Pinpoint the cell where the given text exists, returning its [X, Y] midpoint coordinate. 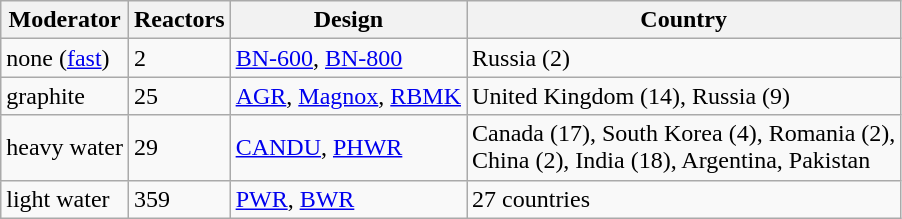
BN-600, BN-800 [348, 58]
25 [179, 96]
359 [179, 199]
heavy water [65, 148]
AGR, Magnox, RBMK [348, 96]
Reactors [179, 20]
27 countries [684, 199]
29 [179, 148]
PWR, BWR [348, 199]
light water [65, 199]
graphite [65, 96]
CANDU, PHWR [348, 148]
none (fast) [65, 58]
Moderator [65, 20]
Canada (17), South Korea (4), Romania (2), China (2), India (18), Argentina, Pakistan [684, 148]
United Kingdom (14), Russia (9) [684, 96]
Country [684, 20]
2 [179, 58]
Design [348, 20]
Russia (2) [684, 58]
